Pinpoint the cell where the given text exists, returning its [X, Y] midpoint coordinate. 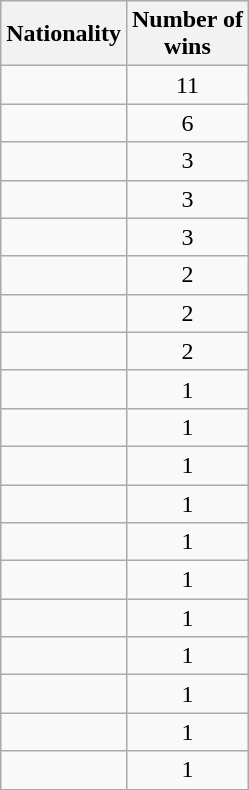
Number ofwins [187, 34]
6 [187, 123]
Nationality [64, 34]
11 [187, 85]
